Capture the cell that displays the provided text and extract its (x, y) central coordinate. 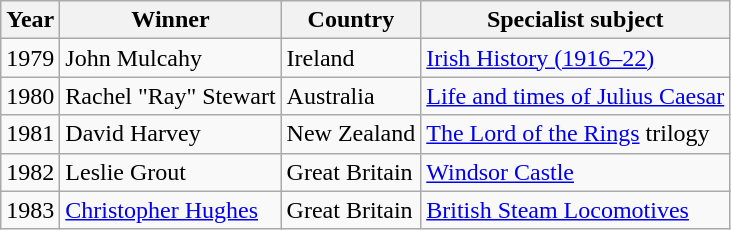
Winner (170, 20)
New Zealand (351, 134)
Irish History (1916–22) (576, 58)
1980 (30, 96)
British Steam Locomotives (576, 210)
1982 (30, 172)
1981 (30, 134)
Ireland (351, 58)
Specialist subject (576, 20)
John Mulcahy (170, 58)
Windsor Castle (576, 172)
Country (351, 20)
Year (30, 20)
Australia (351, 96)
1979 (30, 58)
Christopher Hughes (170, 210)
The Lord of the Rings trilogy (576, 134)
1983 (30, 210)
Rachel "Ray" Stewart (170, 96)
Leslie Grout (170, 172)
David Harvey (170, 134)
Life and times of Julius Caesar (576, 96)
